Find where the given text appears and provide that cell's center as (X, Y) coordinate. 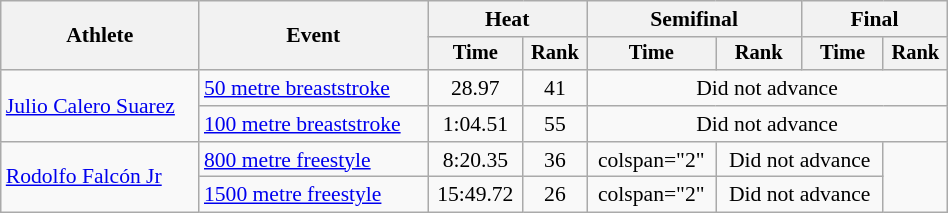
1:04.51 (476, 124)
50 metre breaststroke (314, 88)
36 (555, 160)
1500 metre freestyle (314, 195)
8:20.35 (476, 160)
100 metre breaststroke (314, 124)
Event (314, 36)
41 (555, 88)
55 (555, 124)
26 (555, 195)
28.97 (476, 88)
Semifinal (694, 19)
15:49.72 (476, 195)
Athlete (100, 36)
800 metre freestyle (314, 160)
Final (875, 19)
Julio Calero Suarez (100, 106)
Heat (508, 19)
Rodolfo Falcón Jr (100, 178)
